Return [X, Y] of the center of cell containing provided text 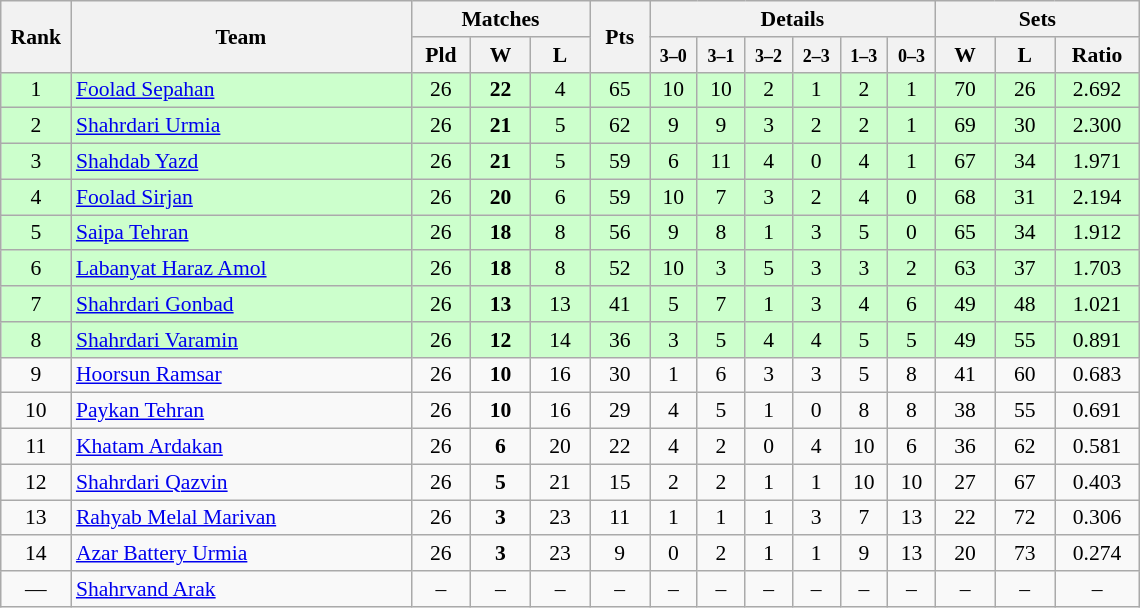
Rahyab Melal Marivan [241, 518]
2.300 [1096, 126]
Foolad Sirjan [241, 197]
Ratio [1096, 55]
0–3 [912, 55]
Shahrdari Qazvin [241, 482]
52 [620, 269]
Azar Battery Urmia [241, 554]
Details [793, 19]
38 [965, 411]
0.691 [1096, 411]
Foolad Sepahan [241, 90]
31 [1025, 197]
69 [965, 126]
0.403 [1096, 482]
60 [1025, 375]
— [36, 589]
Team [241, 36]
63 [965, 269]
0.274 [1096, 554]
29 [620, 411]
Shahrdari Varamin [241, 340]
72 [1025, 518]
Shahrvand Arak [241, 589]
0.581 [1096, 447]
0.891 [1096, 340]
Paykan Tehran [241, 411]
56 [620, 233]
3–1 [721, 55]
68 [965, 197]
70 [965, 90]
1.021 [1096, 304]
1.912 [1096, 233]
Shahrdari Gonbad [241, 304]
2.692 [1096, 90]
3–0 [674, 55]
Labanyat Haraz Amol [241, 269]
2.194 [1096, 197]
Shahrdari Urmia [241, 126]
27 [965, 482]
Shahdab Yazd [241, 162]
Matches [500, 19]
1.971 [1096, 162]
Rank [36, 36]
Pts [620, 36]
37 [1025, 269]
15 [620, 482]
3–2 [769, 55]
2–3 [816, 55]
73 [1025, 554]
1–3 [864, 55]
Saipa Tehran [241, 233]
Sets [1037, 19]
48 [1025, 304]
Hoorsun Ramsar [241, 375]
0.306 [1096, 518]
Khatam Ardakan [241, 447]
1.703 [1096, 269]
Pld [441, 55]
0.683 [1096, 375]
